Extract the [x, y] coordinate from the center of the cell holding the provided text.  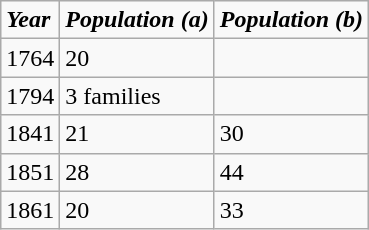
1794 [30, 96]
1764 [30, 58]
Population (b) [291, 20]
33 [291, 210]
Year [30, 20]
1861 [30, 210]
44 [291, 172]
30 [291, 134]
21 [137, 134]
1841 [30, 134]
1851 [30, 172]
Population (a) [137, 20]
28 [137, 172]
3 families [137, 96]
